Find where the given text appears and provide that cell's center as [x, y] coordinate. 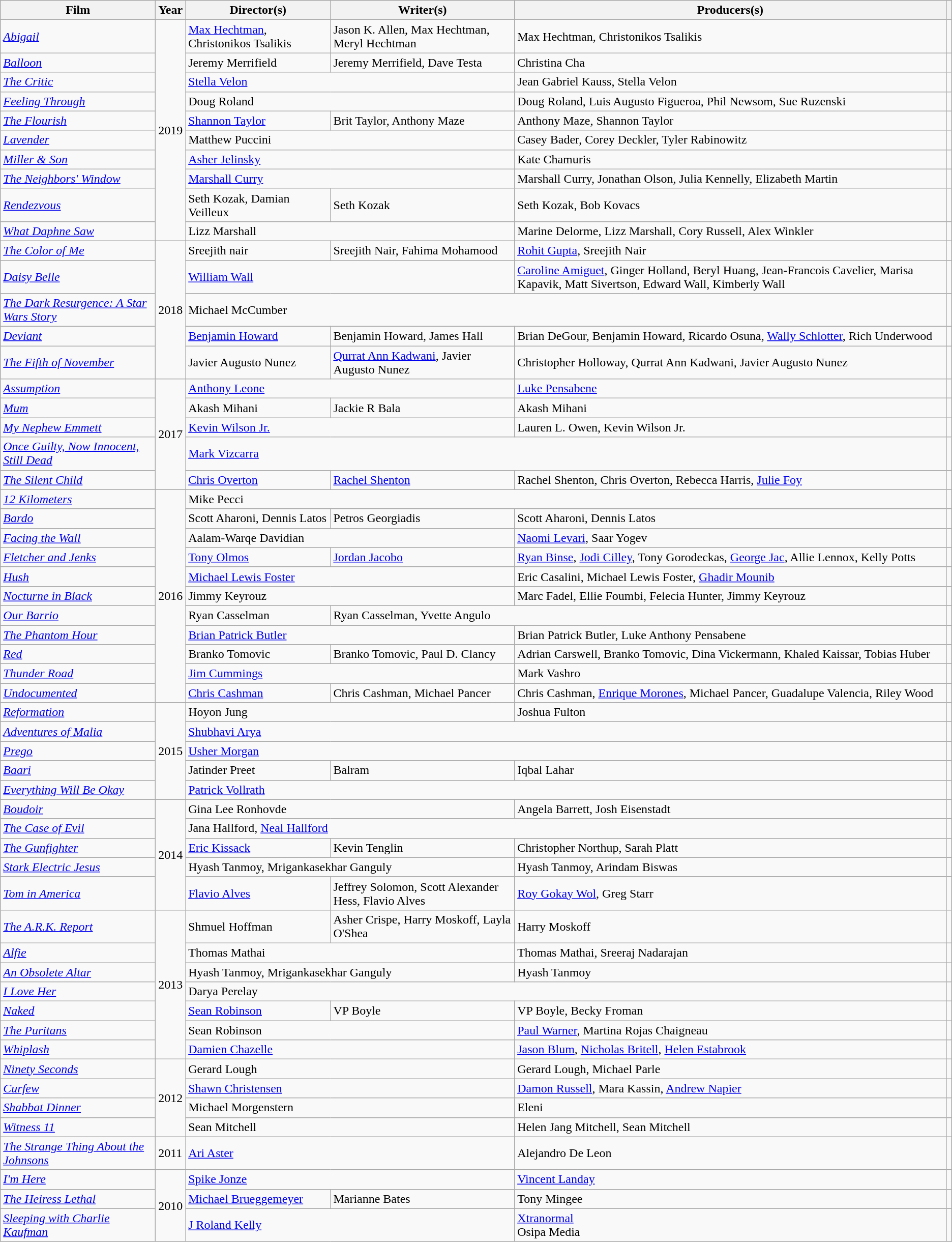
Iqbal Lahar [730, 770]
Red [78, 654]
Jason K. Allen, Max Hechtman, Meryl Hechtman [423, 37]
Marshall Curry [350, 179]
Benjamin Howard, James Hall [423, 336]
Tony Olmos [258, 557]
Miller & Son [78, 159]
Shubhavi Arya [566, 732]
The Fifth of November [78, 362]
Christina Cha [730, 63]
Anthony Leone [350, 389]
The A.R.K. Report [78, 926]
Kevin Tenglin [423, 848]
Boudoir [78, 809]
William Wall [350, 277]
Vincent Landay [730, 1179]
Deviant [78, 336]
Jason Blum, Nicholas Britell, Helen Estabrook [730, 1050]
Asher Jelinsky [350, 159]
Shannon Taylor [258, 121]
Seth Kozak [423, 205]
The Color of Me [78, 250]
Once Guilty, Now Innocent, Still Dead [78, 454]
Mum [78, 408]
Michael McCumber [566, 310]
Eric Kissack [258, 848]
Witness 11 [78, 1127]
Marianne Bates [423, 1199]
Rohit Gupta, Sreejith Nair [730, 250]
Caroline Amiguet, Ginger Holland, Beryl Huang, Jean-Francois Cavelier, Marisa Kapavik, Matt Sivertson, Edward Wall, Kimberly Wall [730, 277]
Seth Kozak, Damian Veilleux [258, 205]
The Puritans [78, 1030]
Doug Roland [350, 101]
Balloon [78, 63]
Sean Mitchell [350, 1127]
Gerard Lough, Michael Parle [730, 1069]
Helen Jang Mitchell, Sean Mitchell [730, 1127]
Hoyon Jung [350, 712]
Facing the Wall [78, 538]
VP Boyle [423, 1011]
The Strange Thing About the Johnsons [78, 1153]
Curfew [78, 1088]
Doug Roland, Luis Augusto Figueroa, Phil Newsom, Sue Ruzenski [730, 101]
I Love Her [78, 992]
Chris Cashman, Michael Pancer [423, 693]
Chris Cashman [258, 693]
2019 [171, 130]
Petros Georgiadis [423, 518]
Shmuel Hoffman [258, 926]
Javier Augusto Nunez [258, 362]
Balram [423, 770]
Marine Delorme, Lizz Marshall, Cory Russell, Alex Winkler [730, 231]
Rachel Shenton, Chris Overton, Rebecca Harris, Julie Foy [730, 480]
Reformation [78, 712]
Kevin Wilson Jr. [350, 427]
2015 [171, 751]
Usher Morgan [566, 751]
Producers(s) [730, 10]
2012 [171, 1098]
Brit Taylor, Anthony Maze [423, 121]
Mark Vashro [730, 674]
Michael Morgenstern [350, 1108]
Rendezvous [78, 205]
Fletcher and Jenks [78, 557]
Jatinder Preet [258, 770]
Tony Mingee [730, 1199]
Whiplash [78, 1050]
J Roland Kelly [350, 1225]
Writer(s) [423, 10]
Mark Vizcarra [566, 454]
Damon Russell, Mara Kassin, Andrew Napier [730, 1088]
Eleni [730, 1108]
Hush [78, 576]
Joshua Fulton [730, 712]
Alfie [78, 952]
Gina Lee Ronhovde [350, 809]
The Critic [78, 82]
Jackie R Bala [423, 408]
2018 [171, 309]
Damien Chazelle [350, 1050]
Hyash Tanmoy, Arindam Biswas [730, 867]
Year [171, 10]
Abigail [78, 37]
Branko Tomovic, Paul D. Clancy [423, 654]
Harry Moskoff [730, 926]
Stark Electric Jesus [78, 867]
Ninety Seconds [78, 1069]
Matthew Puccini [350, 140]
Asher Crispe, Harry Moskoff, Layla O'Shea [423, 926]
Undocumented [78, 693]
Thomas Mathai [350, 952]
Marshall Curry, Jonathan Olson, Julia Kennelly, Elizabeth Martin [730, 179]
Angela Barrett, Josh Eisenstadt [730, 809]
My Nephew Emmett [78, 427]
2017 [171, 435]
Patrick Vollrath [566, 790]
The Flourish [78, 121]
Jim Cummings [350, 674]
Naked [78, 1011]
Tom in America [78, 893]
Jimmy Keyrouz [350, 596]
Rachel Shenton [423, 480]
Adventures of Malia [78, 732]
XtranormalOsipa Media [730, 1225]
Alejandro De Leon [730, 1153]
Director(s) [258, 10]
Brian Patrick Butler, Luke Anthony Pensabene [730, 634]
Baari [78, 770]
Marc Fadel, Ellie Foumbi, Felecia Hunter, Jimmy Keyrouz [730, 596]
VP Boyle, Becky Froman [730, 1011]
Aalam-Warqe Davidian [350, 538]
I'm Here [78, 1179]
Jean Gabriel Kauss, Stella Velon [730, 82]
Sreejith Nair, Fahima Mohamood [423, 250]
Stella Velon [350, 82]
Branko Tomovic [258, 654]
Jeremy Merrifield, Dave Testa [423, 63]
Roy Gokay Wol, Greg Starr [730, 893]
The Neighbors' Window [78, 179]
Ryan Casselman, Yvette Angulo [638, 615]
Ryan Casselman [258, 615]
Qurrat Ann Kadwani, Javier Augusto Nunez [423, 362]
Jordan Jacobo [423, 557]
Michael Lewis Foster [350, 576]
Brian Patrick Butler [350, 634]
The Gunfighter [78, 848]
Darya Perelay [566, 992]
Chris Overton [258, 480]
Feeling Through [78, 101]
Film [78, 10]
Assumption [78, 389]
Luke Pensabene [730, 389]
Shabbat Dinner [78, 1108]
Christopher Holloway, Qurrat Ann Kadwani, Javier Augusto Nunez [730, 362]
The Heiress Lethal [78, 1199]
Daisy Belle [78, 277]
Paul Warner, Martina Rojas Chaigneau [730, 1030]
Hyash Tanmoy [730, 972]
Flavio Alves [258, 893]
The Dark Resurgence: A Star Wars Story [78, 310]
Adrian Carswell, Branko Tomovic, Dina Vickermann, Khaled Kaissar, Tobias Huber [730, 654]
2013 [171, 984]
Nocturne in Black [78, 596]
2011 [171, 1153]
Prego [78, 751]
Benjamin Howard [258, 336]
Mike Pecci [566, 499]
Casey Bader, Corey Deckler, Tyler Rabinowitz [730, 140]
Seth Kozak, Bob Kovacs [730, 205]
12 Kilometers [78, 499]
Thomas Mathai, Sreeraj Nadarajan [730, 952]
Sleeping with Charlie Kaufman [78, 1225]
Shawn Christensen [350, 1088]
Spike Jonze [350, 1179]
Eric Casalini, Michael Lewis Foster, Ghadir Mounib [730, 576]
Ryan Binse, Jodi Cilley, Tony Gorodeckas, George Jac, Allie Lennox, Kelly Potts [730, 557]
Jeremy Merrifield [258, 63]
Chris Cashman, Enrique Morones, Michael Pancer, Guadalupe Valencia, Riley Wood [730, 693]
Kate Chamuris [730, 159]
Bardo [78, 518]
Lavender [78, 140]
The Case of Evil [78, 828]
Brian DeGour, Benjamin Howard, Ricardo Osuna, Wally Schlotter, Rich Underwood [730, 336]
2014 [171, 855]
Sreejith nair [258, 250]
Naomi Levari, Saar Yogev [730, 538]
An Obsolete Altar [78, 972]
The Silent Child [78, 480]
Anthony Maze, Shannon Taylor [730, 121]
Lizz Marshall [350, 231]
Christopher Northup, Sarah Platt [730, 848]
Gerard Lough [350, 1069]
Thunder Road [78, 674]
2016 [171, 596]
Ari Aster [350, 1153]
Our Barrio [78, 615]
Jeffrey Solomon, Scott Alexander Hess, Flavio Alves [423, 893]
Everything Will Be Okay [78, 790]
Lauren L. Owen, Kevin Wilson Jr. [730, 427]
The Phantom Hour [78, 634]
Michael Brueggemeyer [258, 1199]
Jana Hallford, Neal Hallford [566, 828]
What Daphne Saw [78, 231]
2010 [171, 1206]
